From the cell containing the given text, extract its center point as [X, Y] coordinate. 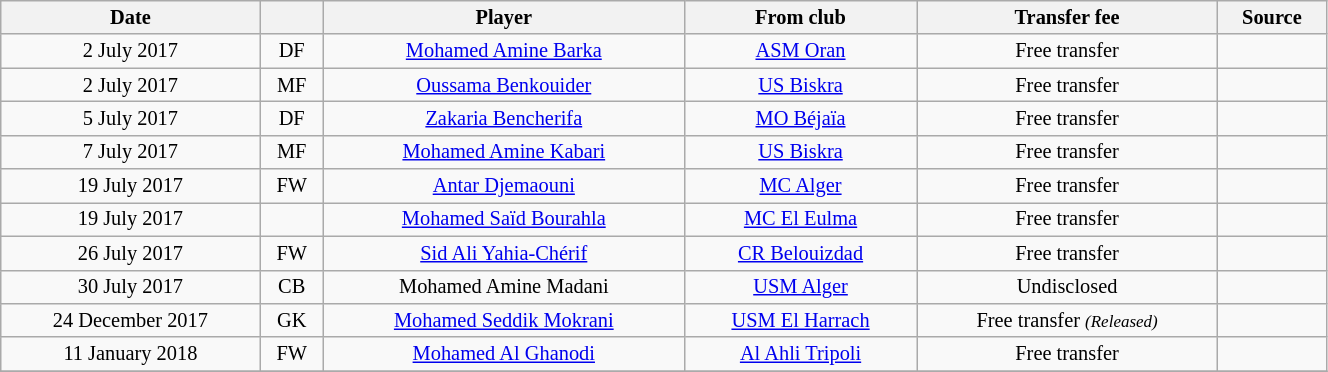
Sid Ali Yahia-Chérif [504, 253]
Undisclosed [1067, 287]
Source [1272, 17]
GK [292, 320]
24 December 2017 [130, 320]
Mohamed Amine Madani [504, 287]
Zakaria Bencherifa [504, 118]
From club [800, 17]
Mohamed Seddik Mokrani [504, 320]
USM El Harrach [800, 320]
CR Belouizdad [800, 253]
Oussama Benkouider [504, 85]
Mohamed Amine Kabari [504, 152]
USM Alger [800, 287]
MO Béjaïa [800, 118]
Antar Djemaouni [504, 186]
Free transfer (Released) [1067, 320]
30 July 2017 [130, 287]
MC Alger [800, 186]
MC El Eulma [800, 219]
Date [130, 17]
Mohamed Amine Barka [504, 51]
Al Ahli Tripoli [800, 354]
Mohamed Saïd Bourahla [504, 219]
11 January 2018 [130, 354]
ASM Oran [800, 51]
Transfer fee [1067, 17]
Mohamed Al Ghanodi [504, 354]
5 July 2017 [130, 118]
CB [292, 287]
7 July 2017 [130, 152]
26 July 2017 [130, 253]
Player [504, 17]
